For the text-containing cell, return its midpoint in [x, y] coordinate format. 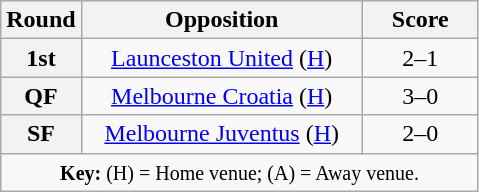
1st [41, 58]
2–0 [420, 134]
SF [41, 134]
Opposition [222, 20]
Melbourne Croatia (H) [222, 96]
Key: (H) = Home venue; (A) = Away venue. [240, 172]
Round [41, 20]
Launceston United (H) [222, 58]
3–0 [420, 96]
Melbourne Juventus (H) [222, 134]
Score [420, 20]
2–1 [420, 58]
QF [41, 96]
